Extract the (X, Y) coordinate from the center of the cell holding the provided text.  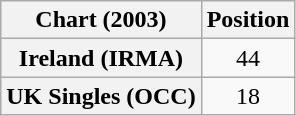
44 (248, 58)
18 (248, 96)
UK Singles (OCC) (101, 96)
Position (248, 20)
Chart (2003) (101, 20)
Ireland (IRMA) (101, 58)
